Return (X, Y) of the center of cell containing provided text 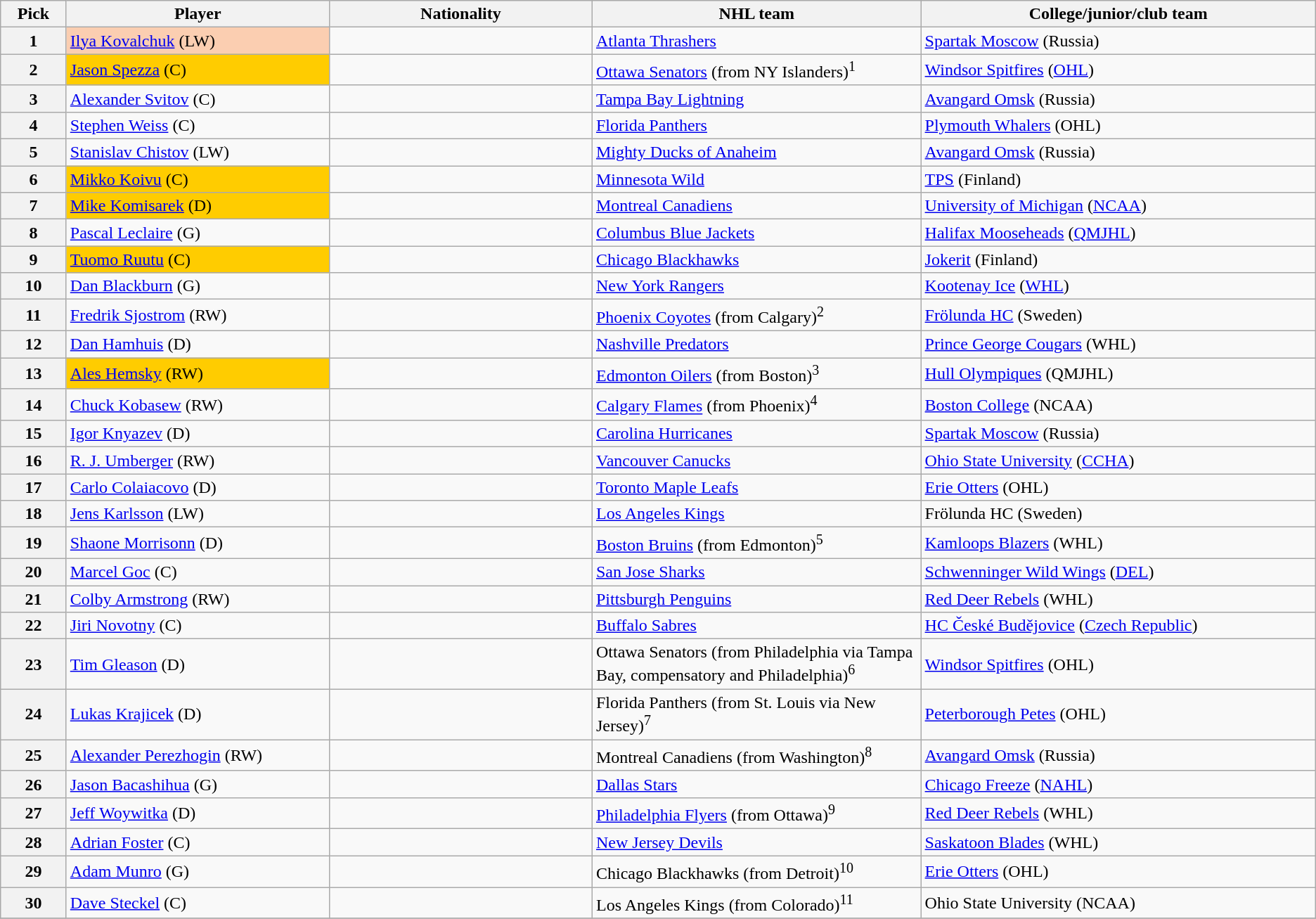
Colby Armstrong (RW) (198, 599)
21 (34, 599)
Montreal Canadiens (from Washington)8 (756, 755)
4 (34, 125)
College/junior/club team (1118, 14)
Buffalo Sabres (756, 626)
Jason Spezza (C) (198, 70)
16 (34, 461)
Shaone Morrisonn (D) (198, 543)
New Jersey Devils (756, 842)
Jokerit (Finland) (1118, 259)
Adam Munro (G) (198, 872)
University of Michigan (NCAA) (1118, 206)
Ohio State University (NCAA) (1118, 903)
NHL team (756, 14)
18 (34, 514)
Nashville Predators (756, 344)
Dallas Stars (756, 784)
Marcel Goc (C) (198, 572)
Boston College (NCAA) (1118, 405)
Mikko Koivu (C) (198, 179)
11 (34, 315)
28 (34, 842)
Ottawa Senators (from NY Islanders)1 (756, 70)
Schwenninger Wild Wings (DEL) (1118, 572)
24 (34, 714)
Chuck Kobasew (RW) (198, 405)
Halifax Mooseheads (QMJHL) (1118, 233)
Jiri Novotny (C) (198, 626)
26 (34, 784)
HC České Budějovice (Czech Republic) (1118, 626)
Ohio State University (CCHA) (1118, 461)
13 (34, 374)
27 (34, 813)
Dan Blackburn (G) (198, 286)
Pick (34, 14)
Fredrik Sjostrom (RW) (198, 315)
Chicago Freeze (NAHL) (1118, 784)
Mike Komisarek (D) (198, 206)
Kamloops Blazers (WHL) (1118, 543)
Jeff Woywitka (D) (198, 813)
5 (34, 153)
Mighty Ducks of Anaheim (756, 153)
29 (34, 872)
Dan Hamhuis (D) (198, 344)
3 (34, 98)
Pittsburgh Penguins (756, 599)
Tuomo Ruutu (C) (198, 259)
12 (34, 344)
Nationality (460, 14)
Florida Panthers (from St. Louis via New Jersey)7 (756, 714)
Los Angeles Kings (from Colorado)11 (756, 903)
Montreal Canadiens (756, 206)
Alexander Svitov (C) (198, 98)
TPS (Finland) (1118, 179)
Philadelphia Flyers (from Ottawa)9 (756, 813)
Jens Karlsson (LW) (198, 514)
Carlo Colaiacovo (D) (198, 487)
Peterborough Petes (OHL) (1118, 714)
Tim Gleason (D) (198, 664)
Atlanta Thrashers (756, 41)
Alexander Perezhogin (RW) (198, 755)
Stanislav Chistov (LW) (198, 153)
19 (34, 543)
Calgary Flames (from Phoenix)4 (756, 405)
25 (34, 755)
Lukas Krajicek (D) (198, 714)
Ilya Kovalchuk (LW) (198, 41)
8 (34, 233)
Vancouver Canucks (756, 461)
Chicago Blackhawks (756, 259)
15 (34, 434)
Columbus Blue Jackets (756, 233)
6 (34, 179)
Toronto Maple Leafs (756, 487)
7 (34, 206)
R. J. Umberger (RW) (198, 461)
1 (34, 41)
Kootenay Ice (WHL) (1118, 286)
Ales Hemsky (RW) (198, 374)
Pascal Leclaire (G) (198, 233)
Florida Panthers (756, 125)
Adrian Foster (C) (198, 842)
Tampa Bay Lightning (756, 98)
Plymouth Whalers (OHL) (1118, 125)
New York Rangers (756, 286)
Ottawa Senators (from Philadelphia via Tampa Bay, compensatory and Philadelphia)6 (756, 664)
30 (34, 903)
9 (34, 259)
Stephen Weiss (C) (198, 125)
Dave Steckel (C) (198, 903)
Los Angeles Kings (756, 514)
10 (34, 286)
Carolina Hurricanes (756, 434)
Saskatoon Blades (WHL) (1118, 842)
San Jose Sharks (756, 572)
17 (34, 487)
Prince George Cougars (WHL) (1118, 344)
Minnesota Wild (756, 179)
Boston Bruins (from Edmonton)5 (756, 543)
Igor Knyazev (D) (198, 434)
20 (34, 572)
Hull Olympiques (QMJHL) (1118, 374)
Jason Bacashihua (G) (198, 784)
Player (198, 14)
14 (34, 405)
Phoenix Coyotes (from Calgary)2 (756, 315)
2 (34, 70)
Edmonton Oilers (from Boston)3 (756, 374)
23 (34, 664)
22 (34, 626)
Chicago Blackhawks (from Detroit)10 (756, 872)
